Return [X, Y] of the center of cell containing provided text 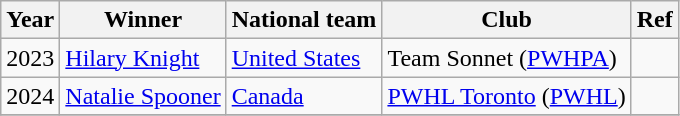
2023 [30, 58]
Hilary Knight [143, 58]
Ref [654, 20]
Natalie Spooner [143, 96]
Club [506, 20]
PWHL Toronto (PWHL) [506, 96]
Canada [304, 96]
Year [30, 20]
2024 [30, 96]
Winner [143, 20]
United States [304, 58]
National team [304, 20]
Team Sonnet (PWHPA) [506, 58]
